Extract the (X, Y) coordinate from the center of the cell holding the provided text.  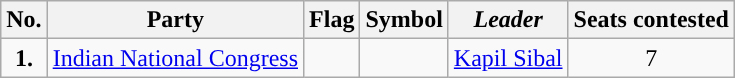
Seats contested (651, 20)
Indian National Congress (175, 58)
1. (24, 58)
7 (651, 58)
Symbol (404, 20)
Leader (508, 20)
Party (175, 20)
No. (24, 20)
Kapil Sibal (508, 58)
Flag (332, 20)
